Pinpoint the cell where the given text exists, returning its [x, y] midpoint coordinate. 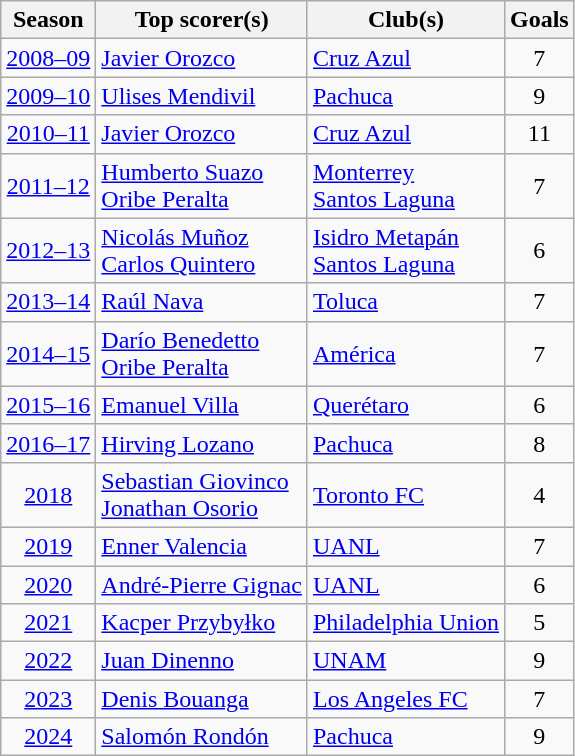
2008–09 [48, 58]
Enner Valencia [202, 546]
2022 [48, 661]
UNAM [406, 661]
Monterrey Santos Laguna [406, 186]
Juan Dinenno [202, 661]
2024 [48, 737]
2013–14 [48, 302]
Goals [539, 20]
Humberto Suazo Oribe Peralta [202, 186]
4 [539, 494]
Raúl Nava [202, 302]
2019 [48, 546]
Club(s) [406, 20]
2014–15 [48, 354]
11 [539, 134]
Emanuel Villa [202, 405]
2023 [48, 699]
8 [539, 443]
Philadelphia Union [406, 623]
Los Angeles FC [406, 699]
Isidro Metapán Santos Laguna [406, 250]
Season [48, 20]
Querétaro [406, 405]
2009–10 [48, 96]
André-Pierre Gignac [202, 585]
2012–13 [48, 250]
2018 [48, 494]
Sebastian Giovinco Jonathan Osorio [202, 494]
Kacper Przybyłko [202, 623]
2016–17 [48, 443]
Ulises Mendivil [202, 96]
2010–11 [48, 134]
2021 [48, 623]
Denis Bouanga [202, 699]
América [406, 354]
Hirving Lozano [202, 443]
Darío Benedetto Oribe Peralta [202, 354]
5 [539, 623]
2011–12 [48, 186]
2020 [48, 585]
Nicolás Muñoz Carlos Quintero [202, 250]
Top scorer(s) [202, 20]
Toronto FC [406, 494]
Salomón Rondón [202, 737]
Toluca [406, 302]
2015–16 [48, 405]
